Determine the [x, y] coordinate at the center of the cell enclosing the given text.  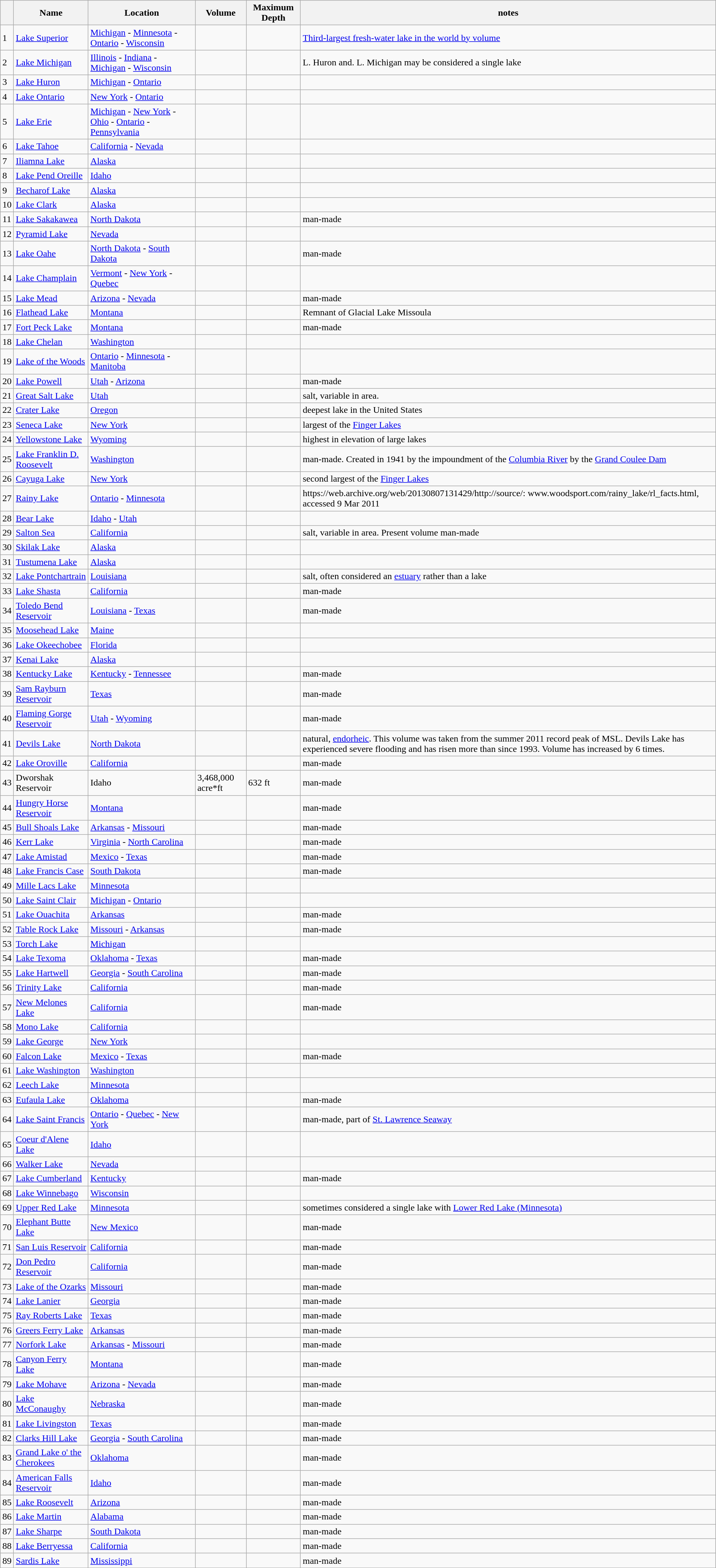
5 [7, 122]
Lake of the Ozarks [51, 1286]
Arizona [142, 1502]
Lake Champlain [51, 278]
72 [7, 1267]
Lake Francis Case [51, 871]
https://web.archive.org/web/20130807131429/http://source/: www.woodsport.com/rainy_lake/rl_facts.html, accessed 9 Mar 2011 [508, 498]
55 [7, 973]
13 [7, 254]
87 [7, 1531]
salt, variable in area. Present volume man-made [508, 533]
Lake Mead [51, 298]
Lake Chelan [51, 342]
Kentucky [142, 1178]
Flaming Gorge Reservoir [51, 719]
Missouri [142, 1286]
41 [7, 743]
Utah [142, 396]
Leech Lake [51, 1085]
New York - Ontario [142, 97]
28 [7, 518]
Michigan - Minnesota - Ontario - Wisconsin [142, 37]
48 [7, 871]
Crater Lake [51, 410]
Volume [220, 13]
Norfork Lake [51, 1345]
Toledo Bend Reservoir [51, 611]
62 [7, 1085]
Kentucky Lake [51, 674]
3,468,000 acre*ft [220, 783]
Don Pedro Reservoir [51, 1267]
47 [7, 857]
Dworshak Reservoir [51, 783]
Kenai Lake [51, 659]
Lake Sakakawea [51, 219]
North Dakota - South Dakota [142, 254]
37 [7, 659]
Upper Red Lake [51, 1208]
56 [7, 987]
Coeur d'Alene Lake [51, 1144]
49 [7, 886]
Ray Roberts Lake [51, 1315]
Grand Lake o' the Cherokees [51, 1458]
Salton Sea [51, 533]
American Falls Reservoir [51, 1482]
66 [7, 1164]
Lake Powell [51, 381]
Lake Okeechobee [51, 645]
17 [7, 327]
82 [7, 1438]
Lake Martin [51, 1517]
Lake Oroville [51, 763]
67 [7, 1178]
Lake George [51, 1041]
Fort Peck Lake [51, 327]
Kerr Lake [51, 842]
Lake Saint Francis [51, 1119]
Rainy Lake [51, 498]
81 [7, 1424]
86 [7, 1517]
31 [7, 562]
Flathead Lake [51, 313]
Canyon Ferry Lake [51, 1365]
2 [7, 63]
79 [7, 1384]
46 [7, 842]
Ontario - Minnesota [142, 498]
Utah - Arizona [142, 381]
Sardis Lake [51, 1560]
59 [7, 1041]
84 [7, 1482]
42 [7, 763]
23 [7, 425]
632 ft [273, 783]
Lake Washington [51, 1071]
notes [508, 13]
Tustumena Lake [51, 562]
71 [7, 1247]
61 [7, 1071]
Idaho - Utah [142, 518]
Mono Lake [51, 1027]
Lake Oahe [51, 254]
Lake Roosevelt [51, 1502]
Maximum Depth [273, 13]
65 [7, 1144]
29 [7, 533]
Torch Lake [51, 944]
73 [7, 1286]
second largest of the Finger Lakes [508, 479]
14 [7, 278]
20 [7, 381]
3 [7, 82]
Lake Saint Clair [51, 900]
11 [7, 219]
Walker Lake [51, 1164]
Trinity Lake [51, 987]
Lake Pend Oreille [51, 175]
Lake Huron [51, 82]
Virginia - North Carolina [142, 842]
Nebraska [142, 1404]
Great Salt Lake [51, 396]
largest of the Finger Lakes [508, 425]
Lake Erie [51, 122]
36 [7, 645]
80 [7, 1404]
Lake Texoma [51, 958]
Lake Mohave [51, 1384]
39 [7, 693]
4 [7, 97]
45 [7, 828]
53 [7, 944]
Alabama [142, 1517]
San Luis Reservoir [51, 1247]
Cayuga Lake [51, 479]
30 [7, 547]
33 [7, 591]
Hungry Horse Reservoir [51, 807]
44 [7, 807]
Greers Ferry Lake [51, 1330]
Lake Amistad [51, 857]
Florida [142, 645]
Wisconsin [142, 1193]
54 [7, 958]
64 [7, 1119]
43 [7, 783]
83 [7, 1458]
Table Rock Lake [51, 929]
6 [7, 146]
Seneca Lake [51, 425]
Lake Tahoe [51, 146]
88 [7, 1546]
Lake Livingston [51, 1424]
89 [7, 1560]
8 [7, 175]
27 [7, 498]
78 [7, 1365]
18 [7, 342]
75 [7, 1315]
Lake of the Woods [51, 362]
Elephant Butte Lake [51, 1227]
Vermont - New York - Quebec [142, 278]
60 [7, 1056]
51 [7, 915]
Lake Berryessa [51, 1546]
Oklahoma - Texas [142, 958]
38 [7, 674]
Lake Clark [51, 205]
9 [7, 190]
1 [7, 37]
63 [7, 1100]
Third-largest fresh-water lake in the world by volume [508, 37]
Location [142, 13]
salt, variable in area. [508, 396]
Bear Lake [51, 518]
7 [7, 161]
Lake Winnebago [51, 1193]
highest in elevation of large lakes [508, 439]
52 [7, 929]
Lake Shasta [51, 591]
Lake Franklin D. Roosevelt [51, 459]
California - Nevada [142, 146]
Pyramid Lake [51, 234]
25 [7, 459]
man-made. Created in 1941 by the impoundment of the Columbia River by the Grand Coulee Dam [508, 459]
57 [7, 1007]
10 [7, 205]
Lake Superior [51, 37]
50 [7, 900]
77 [7, 1345]
Eufaula Lake [51, 1100]
Lake Sharpe [51, 1531]
76 [7, 1330]
19 [7, 362]
16 [7, 313]
Mille Lacs Lake [51, 886]
Remnant of Glacial Lake Missoula [508, 313]
Illinois - Indiana - Michigan - Wisconsin [142, 63]
man-made, part of St. Lawrence Seaway [508, 1119]
Mississippi [142, 1560]
L. Huron and. L. Michigan may be considered a single lake [508, 63]
Ontario - Minnesota - Manitoba [142, 362]
Iliamna Lake [51, 161]
New Mexico [142, 1227]
Utah - Wyoming [142, 719]
Lake Lanier [51, 1301]
Skilak Lake [51, 547]
Michigan - New York - Ohio - Ontario - Pennsylvania [142, 122]
32 [7, 576]
34 [7, 611]
12 [7, 234]
Ontario - Quebec - New York [142, 1119]
Devils Lake [51, 743]
Yellowstone Lake [51, 439]
24 [7, 439]
Missouri - Arkansas [142, 929]
salt, often considered an estuary rather than a lake [508, 576]
35 [7, 630]
Bull Shoals Lake [51, 828]
Name [51, 13]
15 [7, 298]
Becharof Lake [51, 190]
26 [7, 479]
85 [7, 1502]
deepest lake in the United States [508, 410]
Lake Hartwell [51, 973]
Moosehead Lake [51, 630]
New Melones Lake [51, 1007]
40 [7, 719]
70 [7, 1227]
Oregon [142, 410]
Sam Rayburn Reservoir [51, 693]
Lake Ontario [51, 97]
68 [7, 1193]
58 [7, 1027]
Lake Cumberland [51, 1178]
22 [7, 410]
69 [7, 1208]
Georgia [142, 1301]
Wyoming [142, 439]
Lake Ouachita [51, 915]
Louisiana [142, 576]
sometimes considered a single lake with Lower Red Lake (Minnesota) [508, 1208]
Michigan [142, 944]
Lake Pontchartrain [51, 576]
21 [7, 396]
Lake Michigan [51, 63]
74 [7, 1301]
Clarks Hill Lake [51, 1438]
Louisiana - Texas [142, 611]
Maine [142, 630]
Falcon Lake [51, 1056]
Lake McConaughy [51, 1404]
Kentucky - Tennessee [142, 674]
